Determine the (X, Y) coordinate at the center of the cell enclosing the given text.  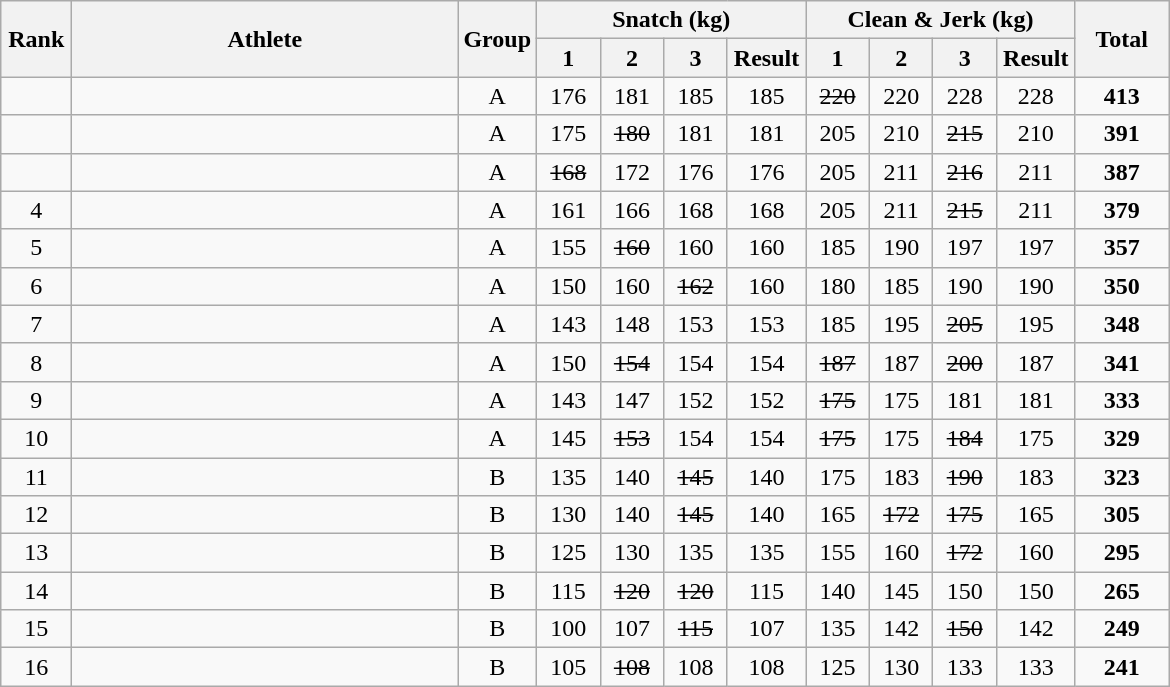
184 (965, 438)
13 (36, 553)
7 (36, 324)
413 (1122, 96)
216 (965, 172)
105 (569, 667)
4 (36, 210)
Snatch (kg) (672, 20)
Total (1122, 39)
350 (1122, 286)
387 (1122, 172)
200 (965, 362)
329 (1122, 438)
391 (1122, 134)
348 (1122, 324)
11 (36, 477)
323 (1122, 477)
161 (569, 210)
357 (1122, 248)
5 (36, 248)
265 (1122, 591)
162 (696, 286)
14 (36, 591)
148 (632, 324)
8 (36, 362)
6 (36, 286)
341 (1122, 362)
379 (1122, 210)
147 (632, 400)
333 (1122, 400)
10 (36, 438)
100 (569, 629)
16 (36, 667)
9 (36, 400)
249 (1122, 629)
Group (498, 39)
Rank (36, 39)
12 (36, 515)
295 (1122, 553)
166 (632, 210)
Athlete (265, 39)
241 (1122, 667)
305 (1122, 515)
Clean & Jerk (kg) (940, 20)
15 (36, 629)
